For the text-containing cell, return its midpoint in (X, Y) coordinate format. 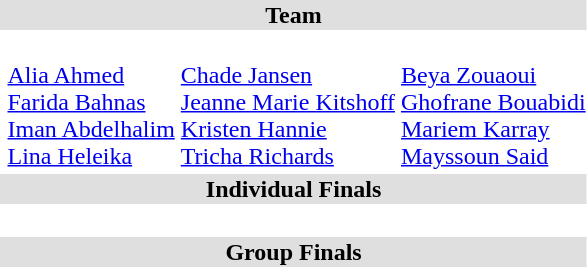
Group Finals (294, 252)
Chade JansenJeanne Marie KitshoffKristen HannieTricha Richards (288, 102)
Alia AhmedFarida BahnasIman AbdelhalimLina Heleika (91, 102)
Beya ZouaouiGhofrane BouabidiMariem KarrayMayssoun Said (493, 102)
Team (294, 15)
Individual Finals (294, 189)
